Capture the cell that displays the provided text and extract its (x, y) central coordinate. 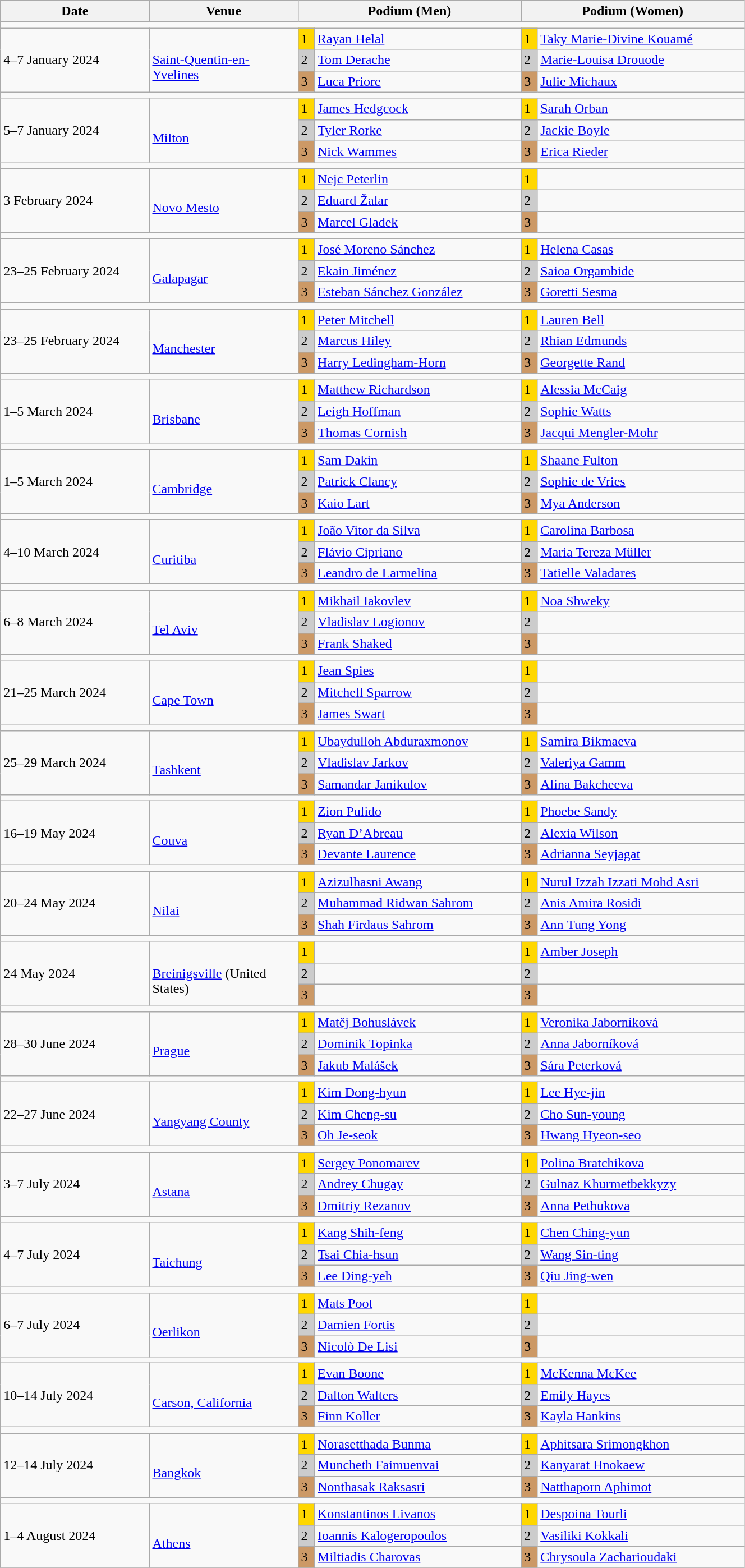
Wang Sin-ting (641, 1254)
Qiu Jing-wen (641, 1276)
Lee Hye-jin (641, 1093)
Leandro de Larmelina (418, 573)
Amber Joseph (641, 952)
1–4 August 2024 (75, 1535)
Jackie Boyle (641, 130)
Maria Tereza Müller (641, 552)
Muncheth Faimuenvai (418, 1465)
Alexia Wilson (641, 833)
Vladislav Logionov (418, 622)
Zion Pulido (418, 812)
6–7 July 2024 (75, 1325)
Vasiliki Kokkali (641, 1535)
6–8 March 2024 (75, 622)
24 May 2024 (75, 973)
28–30 June 2024 (75, 1043)
Adrianna Seyjagat (641, 854)
Astana (223, 1184)
Vladislav Jarkov (418, 762)
Kang Shih-feng (418, 1233)
Marcel Gladek (418, 222)
Yangyang County (223, 1114)
Podium (Men) (410, 11)
Tom Derache (418, 60)
Leigh Hoffman (418, 411)
Luca Priore (418, 81)
Ubaydulloh Abduraxmonov (418, 741)
3 February 2024 (75, 200)
Valeriya Gamm (641, 762)
Kaio Lart (418, 503)
Cape Town (223, 692)
Prague (223, 1043)
Ekain Jiménez (418, 271)
Mya Anderson (641, 503)
Tashkent (223, 762)
Devante Laurence (418, 854)
Erica Rieder (641, 151)
Despoina Tourli (641, 1514)
Veronika Jaborníková (641, 1022)
4–7 January 2024 (75, 60)
Tsai Chia-hsun (418, 1254)
Rayan Helal (418, 39)
Mats Poot (418, 1303)
Rhian Edmunds (641, 341)
Norasetthada Bunma (418, 1444)
Natthaporn Aphimot (641, 1487)
Sophie Watts (641, 411)
5–7 January 2024 (75, 130)
Matthew Richardson (418, 390)
Breinigsville (United States) (223, 973)
Patrick Clancy (418, 481)
Anis Amira Rosidi (641, 903)
Nick Wammes (418, 151)
Brisbane (223, 411)
Sophie de Vries (641, 481)
Dalton Walters (418, 1395)
Anna Jaborníková (641, 1043)
Hwang Hyeon-seo (641, 1135)
Saint-Quentin-en-Yvelines (223, 60)
10–14 July 2024 (75, 1395)
16–19 May 2024 (75, 833)
Galapagar (223, 271)
Carolina Barbosa (641, 531)
Jakub Malášek (418, 1065)
Peter Mitchell (418, 320)
Nonthasak Raksasri (418, 1487)
Kim Dong-hyun (418, 1093)
Tel Aviv (223, 622)
Couva (223, 833)
Sergey Ponomarev (418, 1163)
Harry Ledingham-Horn (418, 362)
4–7 July 2024 (75, 1254)
Georgette Rand (641, 362)
Gulnaz Khurmetbekkyzy (641, 1184)
Flávio Cipriano (418, 552)
Tatielle Valadares (641, 573)
Athens (223, 1535)
Eduard Žalar (418, 200)
Dmitriy Rezanov (418, 1206)
Esteban Sánchez González (418, 292)
Oerlikon (223, 1325)
Frank Shaked (418, 643)
Samira Bikmaeva (641, 741)
20–24 May 2024 (75, 903)
Date (75, 11)
Damien Fortis (418, 1325)
James Swart (418, 714)
Sam Dakin (418, 460)
Marie-Louisa Drouode (641, 60)
James Hedgcock (418, 109)
Anna Pethukova (641, 1206)
Kayla Hankins (641, 1417)
Noa Shweky (641, 601)
Ann Tung Yong (641, 925)
Kanyarat Hnokaew (641, 1465)
Podium (Women) (633, 11)
Goretti Sesma (641, 292)
Lauren Bell (641, 320)
Venue (223, 11)
Chrysoula Zacharioudaki (641, 1557)
Miltiadis Charovas (418, 1557)
Aphitsara Srimongkhon (641, 1444)
Mitchell Sparrow (418, 692)
Lee Ding-yeh (418, 1276)
Nilai (223, 903)
Julie Michaux (641, 81)
João Vitor da Silva (418, 531)
Kim Cheng-su (418, 1114)
Jacqui Mengler-Mohr (641, 433)
Muhammad Ridwan Sahrom (418, 903)
Sarah Orban (641, 109)
Shah Firdaus Sahrom (418, 925)
Marcus Hiley (418, 341)
Tyler Rorke (418, 130)
12–14 July 2024 (75, 1465)
Finn Koller (418, 1417)
Jean Spies (418, 671)
Nejc Peterlin (418, 179)
Bangkok (223, 1465)
Manchester (223, 341)
Dominik Topinka (418, 1043)
Shaane Fulton (641, 460)
Cambridge (223, 481)
Sára Peterková (641, 1065)
Nurul Izzah Izzati Mohd Asri (641, 882)
Emily Hayes (641, 1395)
José Moreno Sánchez (418, 250)
Taichung (223, 1254)
21–25 March 2024 (75, 692)
Matěj Bohuslávek (418, 1022)
Ioannis Kalogeropoulos (418, 1535)
Andrey Chugay (418, 1184)
Chen Ching-yun (641, 1233)
3–7 July 2024 (75, 1184)
Milton (223, 130)
Samandar Janikulov (418, 784)
Alina Bakcheeva (641, 784)
Phoebe Sandy (641, 812)
Helena Casas (641, 250)
Thomas Cornish (418, 433)
Azizulhasni Awang (418, 882)
4–10 March 2024 (75, 552)
Evan Boone (418, 1374)
McKenna McKee (641, 1374)
Curitiba (223, 552)
Novo Mesto (223, 200)
Ryan D’Abreau (418, 833)
Cho Sun-young (641, 1114)
Konstantinos Livanos (418, 1514)
Mikhail Iakovlev (418, 601)
Taky Marie-Divine Kouamé (641, 39)
22–27 June 2024 (75, 1114)
Oh Je-seok (418, 1135)
25–29 March 2024 (75, 762)
Carson, California (223, 1395)
Polina Bratchikova (641, 1163)
Nicolò De Lisi (418, 1346)
Alessia McCaig (641, 390)
Saioa Orgambide (641, 271)
